Identify which cell holds the provided text, then report its (X, Y) central coordinate. 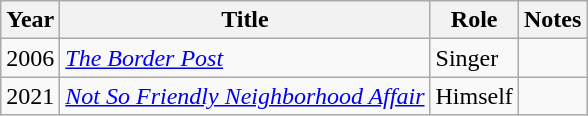
Role (474, 20)
The Border Post (245, 58)
Title (245, 20)
Not So Friendly Neighborhood Affair (245, 96)
2021 (30, 96)
2006 (30, 58)
Singer (474, 58)
Himself (474, 96)
Notes (552, 20)
Year (30, 20)
